Output the (x, y) coordinate of the center of the cell containing the given text.  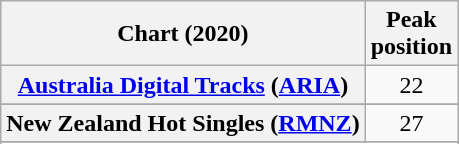
27 (411, 123)
New Zealand Hot Singles (RMNZ) (183, 123)
22 (411, 85)
Australia Digital Tracks (ARIA) (183, 85)
Chart (2020) (183, 34)
Peakposition (411, 34)
